Pinpoint the cell where the given text exists, returning its (x, y) midpoint coordinate. 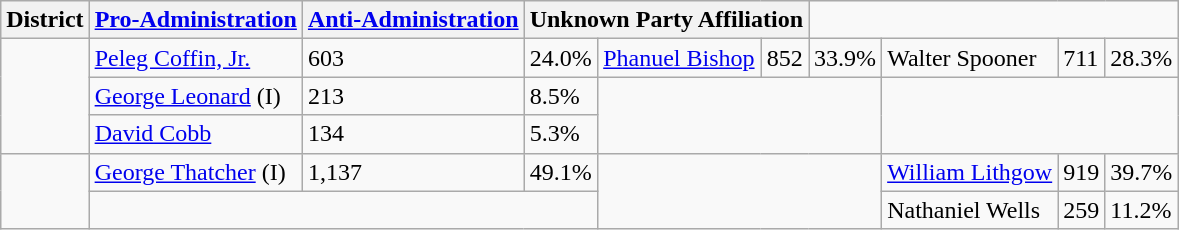
8.5% (561, 96)
David Cobb (196, 134)
Pro-Administration (196, 20)
Anti-Administration (413, 20)
11.2% (1142, 210)
28.3% (1142, 58)
33.9% (846, 58)
Phanuel Bishop (680, 58)
George Leonard (I) (196, 96)
919 (1082, 172)
1,137 (413, 172)
District (45, 20)
Peleg Coffin, Jr. (196, 58)
49.1% (561, 172)
213 (413, 96)
134 (413, 134)
24.0% (561, 58)
259 (1082, 210)
Walter Spooner (970, 58)
852 (784, 58)
603 (413, 58)
Nathaniel Wells (970, 210)
39.7% (1142, 172)
711 (1082, 58)
Unknown Party Affiliation (666, 20)
5.3% (561, 134)
William Lithgow (970, 172)
George Thatcher (I) (196, 172)
